Locate the cell with the specified text and output its [X, Y] center coordinate. 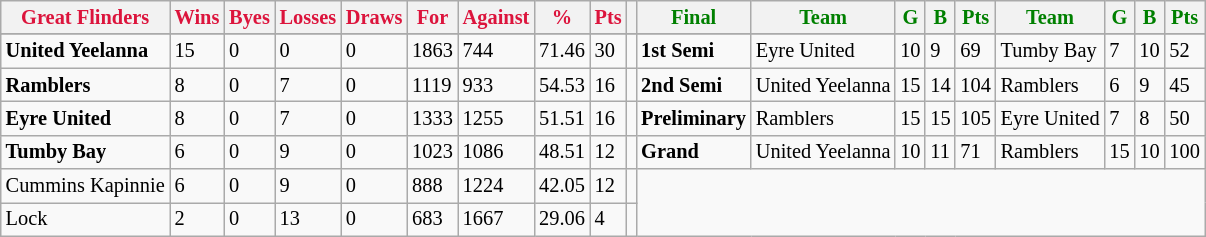
69 [975, 51]
45 [1185, 85]
104 [975, 85]
Wins [198, 17]
13 [308, 219]
51.51 [562, 118]
4 [608, 219]
Final [694, 17]
Great Flinders [86, 17]
1st Semi [694, 51]
2nd Semi [694, 85]
1086 [496, 152]
Against [496, 17]
1023 [432, 152]
100 [1185, 152]
1863 [432, 51]
50 [1185, 118]
42.05 [562, 186]
1119 [432, 85]
Grand [694, 152]
71.46 [562, 51]
For [432, 17]
Byes [249, 17]
2 [198, 219]
% [562, 17]
105 [975, 118]
Cummins Kapinnie [86, 186]
1255 [496, 118]
Draws [374, 17]
30 [608, 51]
48.51 [562, 152]
888 [432, 186]
Lock [86, 219]
1667 [496, 219]
683 [432, 219]
1333 [432, 118]
11 [940, 152]
71 [975, 152]
933 [496, 85]
29.06 [562, 219]
744 [496, 51]
14 [940, 85]
1224 [496, 186]
52 [1185, 51]
Losses [308, 17]
Preliminary [694, 118]
54.53 [562, 85]
